Return (x, y) of the center of cell containing provided text 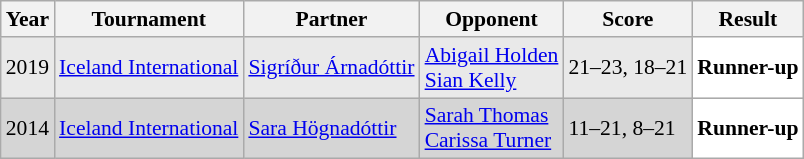
Partner (331, 19)
Sigríður Árnadóttir (331, 68)
Result (748, 19)
Opponent (492, 19)
21–23, 18–21 (628, 68)
2019 (28, 68)
11–21, 8–21 (628, 128)
2014 (28, 128)
Score (628, 19)
Tournament (148, 19)
Year (28, 19)
Sarah Thomas Carissa Turner (492, 128)
Abigail Holden Sian Kelly (492, 68)
Sara Högnadóttir (331, 128)
